Determine the [X, Y] coordinate at the center of the cell enclosing the given text.  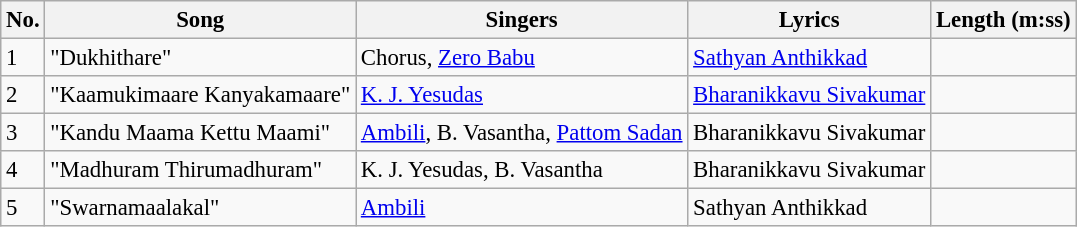
Length (m:ss) [1004, 20]
Chorus, Zero Babu [522, 58]
"Kandu Maama Kettu Maami" [200, 133]
5 [23, 208]
4 [23, 170]
"Dukhithare" [200, 58]
K. J. Yesudas, B. Vasantha [522, 170]
3 [23, 133]
Ambili, B. Vasantha, Pattom Sadan [522, 133]
"Kaamukimaare Kanyakamaare" [200, 95]
"Swarnamaalakal" [200, 208]
Lyrics [810, 20]
"Madhuram Thirumadhuram" [200, 170]
2 [23, 95]
Song [200, 20]
K. J. Yesudas [522, 95]
No. [23, 20]
Singers [522, 20]
Ambili [522, 208]
1 [23, 58]
